Locate the cell with the specified text and output its (x, y) center coordinate. 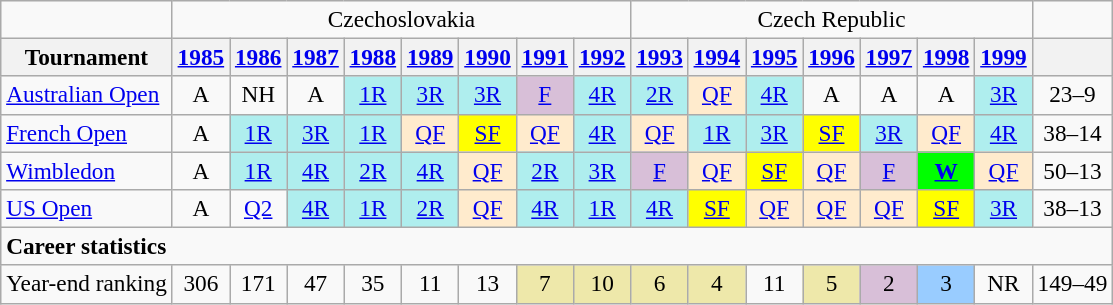
NH (258, 95)
38–14 (1072, 133)
1989 (430, 57)
NR (1004, 284)
1994 (716, 57)
23–9 (1072, 95)
35 (372, 284)
38–13 (1072, 208)
1986 (258, 57)
1997 (888, 57)
3 (946, 284)
6 (660, 284)
1992 (602, 57)
1993 (660, 57)
W (946, 170)
2 (888, 284)
1985 (200, 57)
1987 (316, 57)
50–13 (1072, 170)
149–49 (1072, 284)
Czechoslovakia (402, 19)
7 (544, 284)
1999 (1004, 57)
1995 (774, 57)
306 (200, 284)
1998 (946, 57)
5 (832, 284)
1990 (488, 57)
13 (488, 284)
47 (316, 284)
4 (716, 284)
171 (258, 284)
10 (602, 284)
French Open (86, 133)
Career statistics (557, 246)
1996 (832, 57)
Wimbledon (86, 170)
Australian Open (86, 95)
US Open (86, 208)
Year-end ranking (86, 284)
1988 (372, 57)
Tournament (86, 57)
Czech Republic (832, 19)
Q2 (258, 208)
1991 (544, 57)
